Detect which cell encompasses the target text, then output its [x, y] center coordinate. 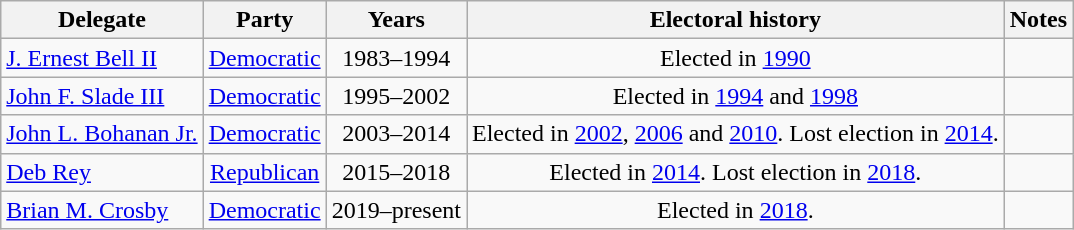
Elected in 2014. Lost election in 2018. [735, 172]
Elected in 2018. [735, 210]
1995–2002 [396, 96]
2019–present [396, 210]
J. Ernest Bell II [102, 58]
Delegate [102, 20]
Elected in 1994 and 1998 [735, 96]
Brian M. Crosby [102, 210]
Years [396, 20]
Elected in 2002, 2006 and 2010. Lost election in 2014. [735, 134]
Notes [1038, 20]
2003–2014 [396, 134]
Party [264, 20]
Elected in 1990 [735, 58]
Deb Rey [102, 172]
John L. Bohanan Jr. [102, 134]
Republican [264, 172]
1983–1994 [396, 58]
2015–2018 [396, 172]
John F. Slade III [102, 96]
Electoral history [735, 20]
